From the cell containing the given text, extract its center point as [X, Y] coordinate. 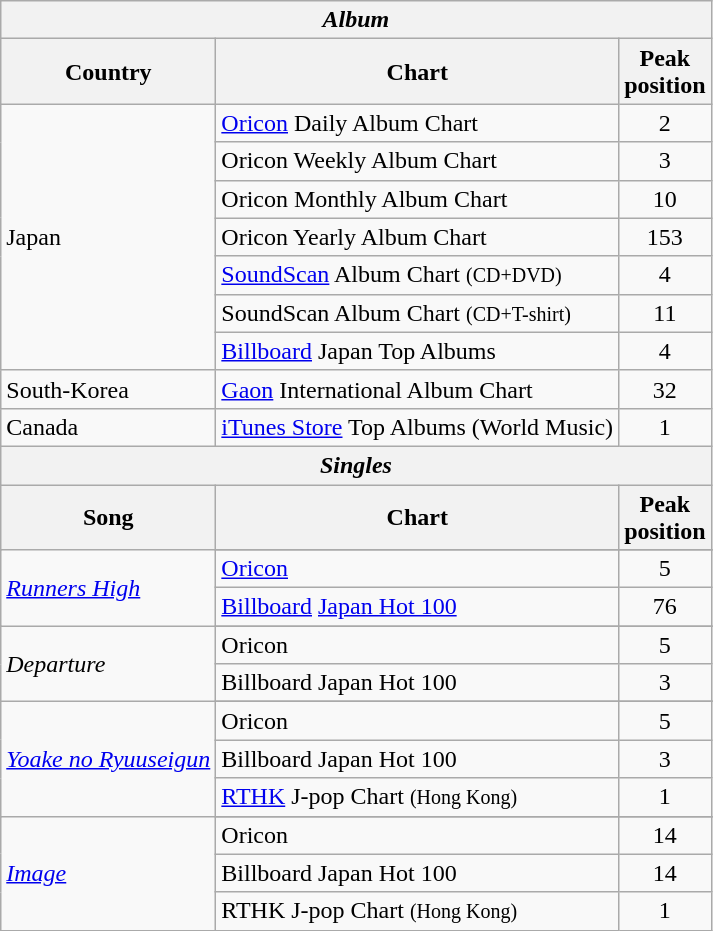
Runners High [108, 588]
Oricon Yearly Album Chart [418, 237]
32 [665, 389]
Song [108, 516]
Singles [356, 465]
South-Korea [108, 389]
10 [665, 199]
Canada [108, 427]
Yoake no Ryuuseigun [108, 759]
Image [108, 873]
Gaon International Album Chart [418, 389]
Oricon Weekly Album Chart [418, 161]
76 [665, 607]
Japan [108, 237]
Country [108, 72]
153 [665, 237]
Departure [108, 664]
iTunes Store Top Albums (World Music) [418, 427]
11 [665, 313]
Oricon Daily Album Chart [418, 123]
Album [356, 20]
Billboard Japan Top Albums [418, 351]
2 [665, 123]
SoundScan Album Chart (CD+DVD) [418, 275]
SoundScan Album Chart (CD+T-shirt) [418, 313]
Oricon Monthly Album Chart [418, 199]
